Detect which cell encompasses the target text, then output its [X, Y] center coordinate. 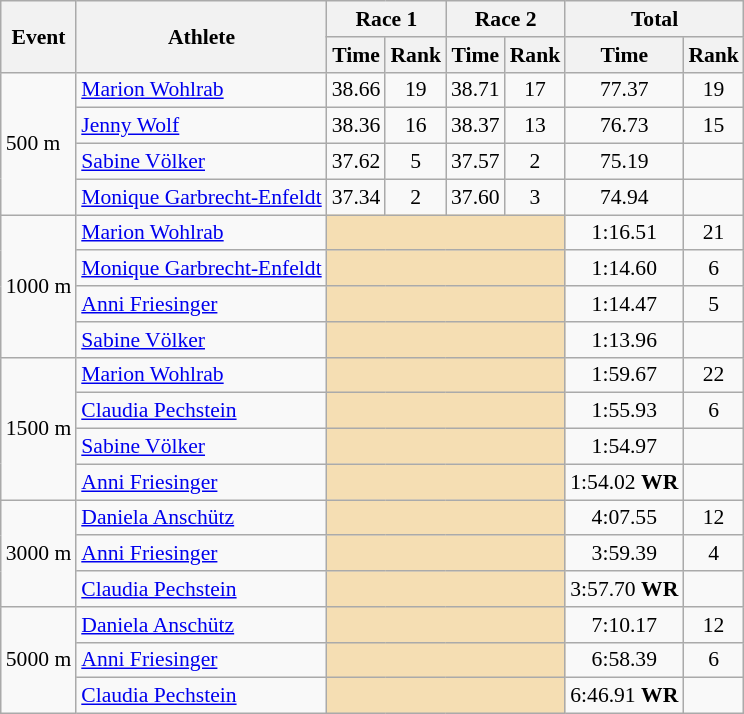
Event [38, 36]
3000 m [38, 554]
4:07.55 [624, 518]
1:13.96 [624, 340]
1:14.60 [624, 269]
38.66 [356, 90]
21 [714, 233]
1:54.02 WR [624, 482]
500 m [38, 143]
4 [714, 554]
3 [536, 197]
37.60 [476, 197]
1:59.67 [624, 375]
38.71 [476, 90]
1:55.93 [624, 411]
38.36 [356, 126]
Race 1 [386, 19]
Athlete [201, 36]
38.37 [476, 126]
6:58.39 [624, 660]
13 [536, 126]
6:46.91 WR [624, 696]
3:59.39 [624, 554]
5000 m [38, 660]
74.94 [624, 197]
Jenny Wolf [201, 126]
1:16.51 [624, 233]
17 [536, 90]
16 [416, 126]
Race 2 [506, 19]
1:54.97 [624, 447]
37.34 [356, 197]
37.62 [356, 162]
Total [654, 19]
1000 m [38, 286]
15 [714, 126]
76.73 [624, 126]
7:10.17 [624, 625]
1500 m [38, 428]
3:57.70 WR [624, 589]
75.19 [624, 162]
77.37 [624, 90]
22 [714, 375]
37.57 [476, 162]
1:14.47 [624, 304]
